Provide the [X, Y] coordinate of the cell's center where the given text is located.  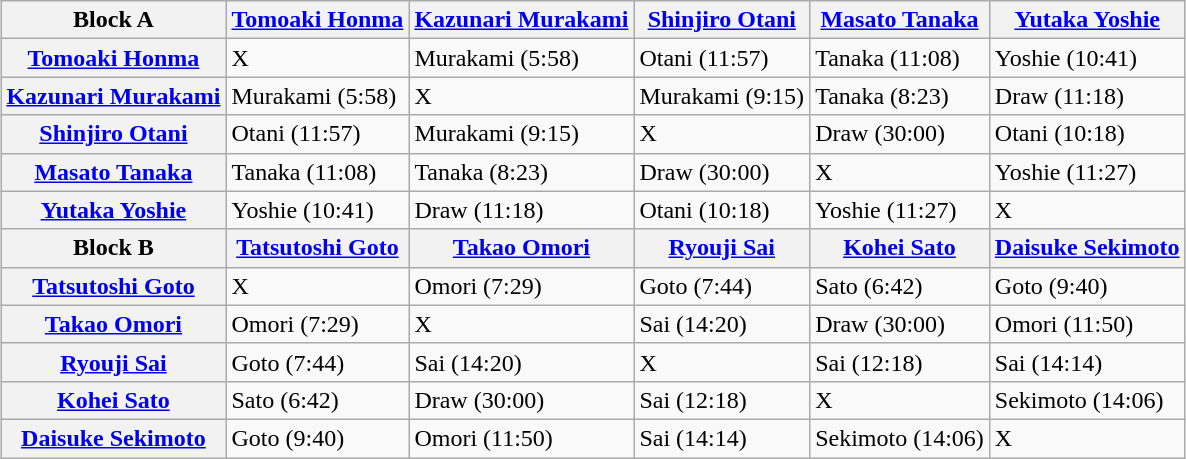
Block A [114, 20]
Block B [114, 248]
